Identify which cell holds the provided text, then report its (x, y) central coordinate. 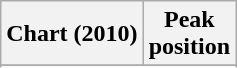
Peakposition (189, 34)
Chart (2010) (72, 34)
